Scan for the cell matching the given text and deliver its [X, Y] coordinate at center. 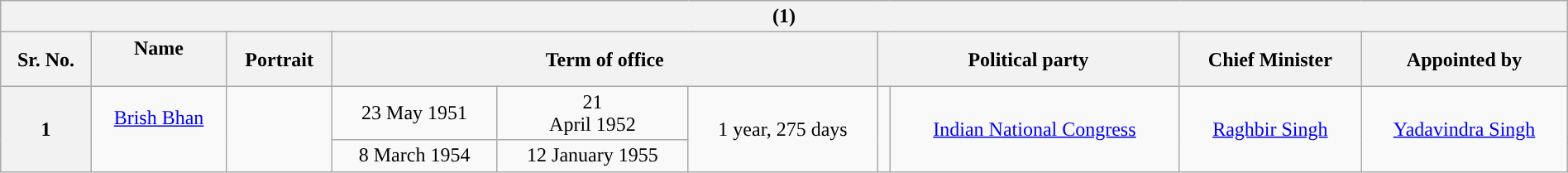
8 March 1954 [415, 156]
Raghbir Singh [1270, 129]
Indian National Congress [1035, 129]
Portrait [280, 60]
1 [46, 129]
1 year, 275 days [782, 129]
Appointed by [1464, 60]
Term of office [605, 60]
Sr. No. [46, 60]
23 May 1951 [415, 113]
Chief Minister [1270, 60]
21 April 1952 [593, 113]
12 January 1955 [593, 156]
(1) [784, 17]
Political party [1029, 60]
Yadavindra Singh [1464, 129]
Name [159, 60]
Brish Bhan [159, 129]
